Identify which cell holds the provided text, then report its (X, Y) central coordinate. 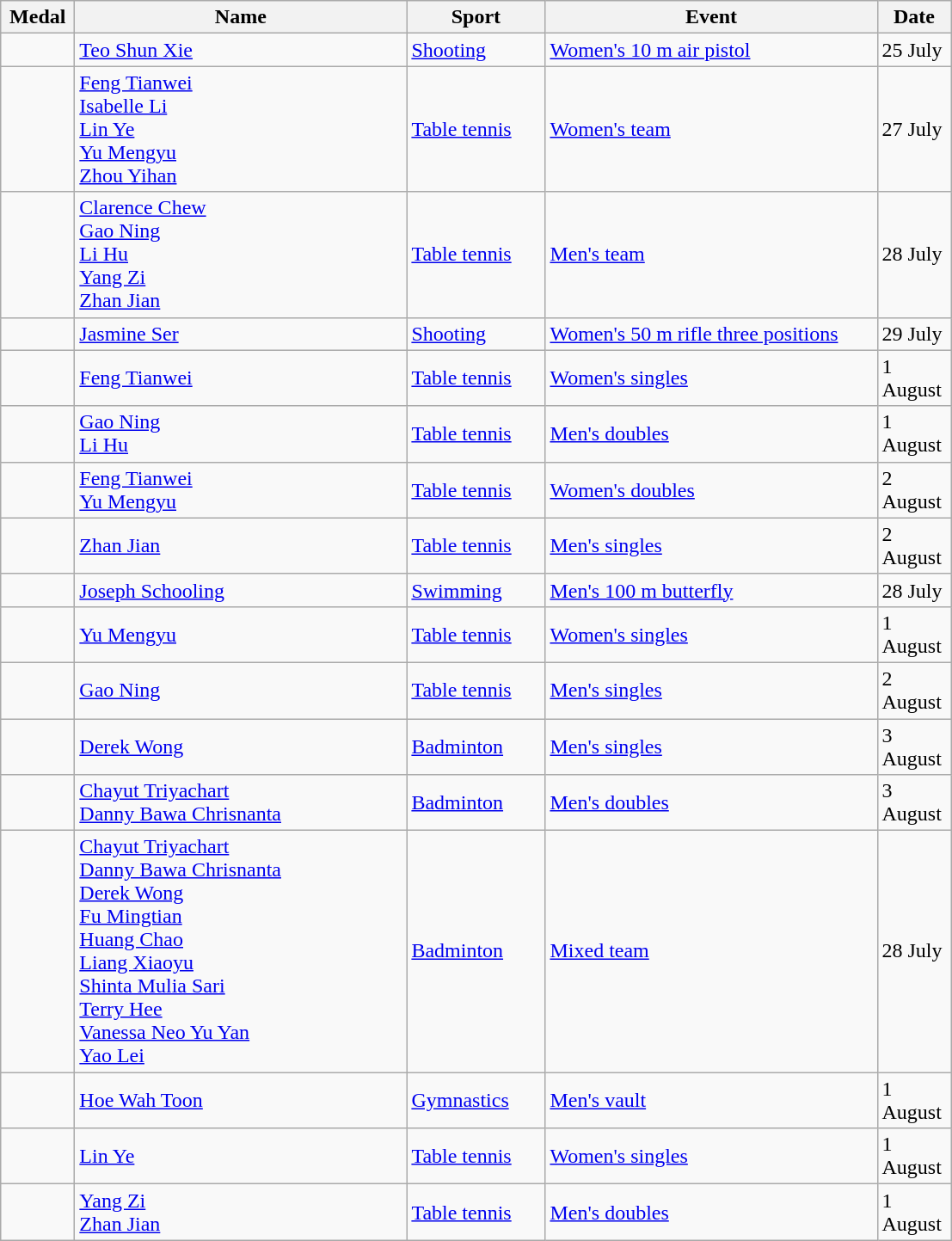
Feng Tianwei (241, 378)
Gao NingLi Hu (241, 433)
Yu Mengyu (241, 635)
Zhan Jian (241, 545)
Chayut TriyachartDanny Bawa Chrisnanta (241, 803)
Men's 100 m butterfly (711, 590)
Gao Ning (241, 690)
Joseph Schooling (241, 590)
Chayut TriyachartDanny Bawa ChrisnantaDerek WongFu MingtianHuang ChaoLiang XiaoyuShinta Mulia SariTerry HeeVanessa Neo Yu YanYao Lei (241, 951)
Women's 50 m rifle three positions (711, 334)
25 July (914, 50)
Mixed team (711, 951)
Jasmine Ser (241, 334)
Lin Ye (241, 1156)
Event (711, 17)
Men's vault (711, 1101)
Swimming (476, 590)
Clarence ChewGao NingLi HuYang ZiZhan Jian (241, 255)
27 July (914, 129)
Date (914, 17)
Hoe Wah Toon (241, 1101)
Sport (476, 17)
Feng TianweiYu Mengyu (241, 490)
Medal (38, 17)
Yang ZiZhan Jian (241, 1213)
Women's 10 m air pistol (711, 50)
Name (241, 17)
Gymnastics (476, 1101)
Derek Wong (241, 746)
Women's team (711, 129)
Feng TianweiIsabelle LiLin YeYu MengyuZhou Yihan (241, 129)
29 July (914, 334)
Women's doubles (711, 490)
Men's team (711, 255)
Teo Shun Xie (241, 50)
